Pinpoint the cell where the given text exists, returning its [x, y] midpoint coordinate. 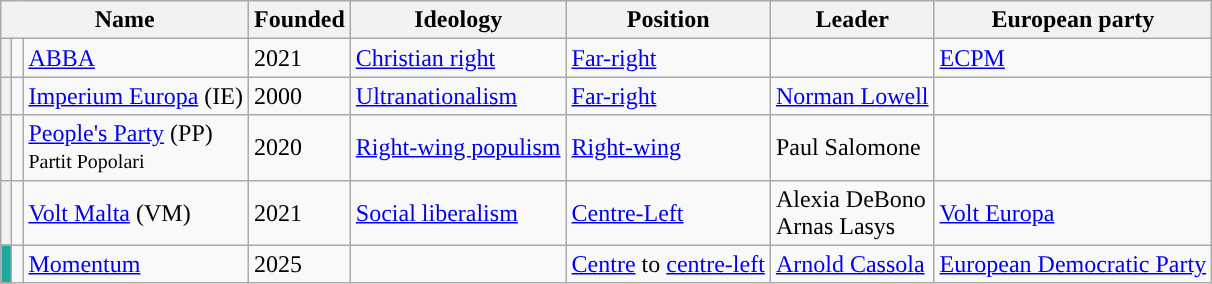
Social liberalism [458, 212]
2000 [300, 96]
Arnold Cassola [852, 264]
Momentum [136, 264]
European party [1073, 20]
Position [668, 20]
2025 [300, 264]
Right-wing [668, 148]
Imperium Europa (IE) [136, 96]
Name [125, 20]
Centre to centre-left [668, 264]
Volt Malta (VM) [136, 212]
Leader [852, 20]
Volt Europa [1073, 212]
Ultranationalism [458, 96]
Founded [300, 20]
ABBA [136, 58]
Ideology [458, 20]
Norman Lowell [852, 96]
Christian right [458, 58]
2020 [300, 148]
European Democratic Party [1073, 264]
Centre-Left [668, 212]
Paul Salomone [852, 148]
Alexia DeBonoArnas Lasys [852, 212]
People's Party (PP)Partit Popolari [136, 148]
ECPM [1073, 58]
Right-wing populism [458, 148]
